Output the [X, Y] coordinate of the center of the cell containing the given text.  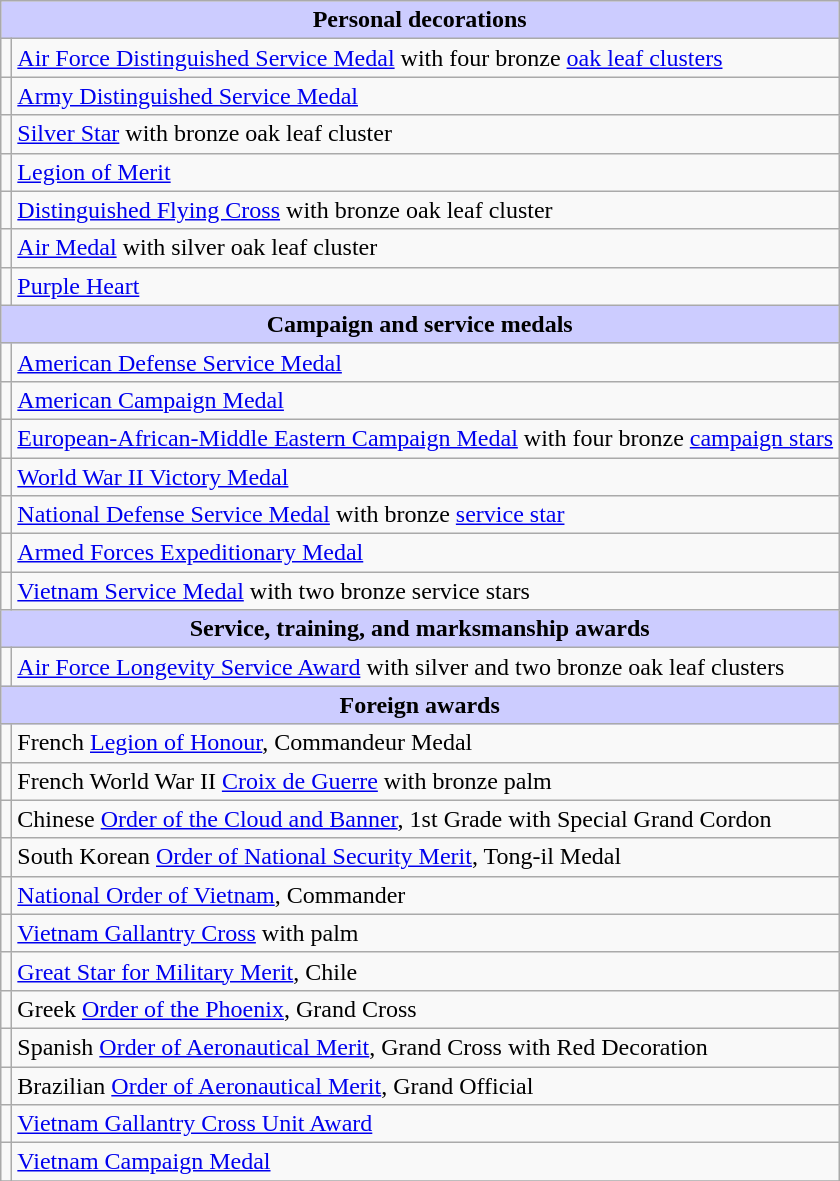
Vietnam Gallantry Cross Unit Award [426, 1124]
Great Star for Military Merit, Chile [426, 971]
Purple Heart [426, 286]
Spanish Order of Aeronautical Merit, Grand Cross with Red Decoration [426, 1047]
Air Medal with silver oak leaf cluster [426, 248]
Vietnam Campaign Medal [426, 1162]
Vietnam Gallantry Cross with palm [426, 933]
American Defense Service Medal [426, 362]
Silver Star with bronze oak leaf cluster [426, 134]
Army Distinguished Service Medal [426, 96]
Air Force Distinguished Service Medal with four bronze oak leaf clusters [426, 58]
French Legion of Honour, Commandeur Medal [426, 743]
Greek Order of the Phoenix, Grand Cross [426, 1009]
Foreign awards [420, 705]
National Defense Service Medal with bronze service star [426, 515]
Legion of Merit [426, 172]
Vietnam Service Medal with two bronze service stars [426, 591]
Air Force Longevity Service Award with silver and two bronze oak leaf clusters [426, 667]
Personal decorations [420, 20]
Brazilian Order of Aeronautical Merit, Grand Official [426, 1085]
Campaign and service medals [420, 324]
Distinguished Flying Cross with bronze oak leaf cluster [426, 210]
National Order of Vietnam, Commander [426, 895]
Service, training, and marksmanship awards [420, 629]
European-African-Middle Eastern Campaign Medal with four bronze campaign stars [426, 438]
Chinese Order of the Cloud and Banner, 1st Grade with Special Grand Cordon [426, 819]
World War II Victory Medal [426, 477]
American Campaign Medal [426, 400]
South Korean Order of National Security Merit, Tong-il Medal [426, 857]
French World War II Croix de Guerre with bronze palm [426, 781]
Armed Forces Expeditionary Medal [426, 553]
